From the cell containing the given text, extract its center point as [X, Y] coordinate. 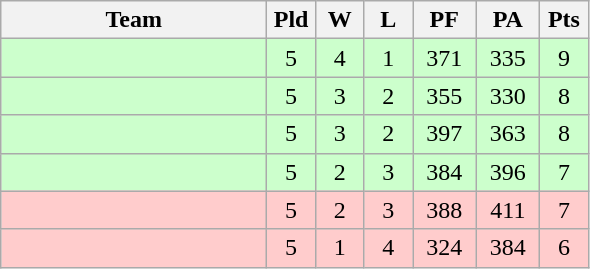
PA [508, 20]
Team [134, 20]
PF [444, 20]
396 [508, 172]
L [388, 20]
330 [508, 96]
388 [444, 210]
6 [564, 248]
371 [444, 58]
Pts [564, 20]
Pld [292, 20]
W [340, 20]
9 [564, 58]
324 [444, 248]
355 [444, 96]
397 [444, 134]
411 [508, 210]
335 [508, 58]
363 [508, 134]
